Extract the (x, y) coordinate from the center of the cell holding the provided text.  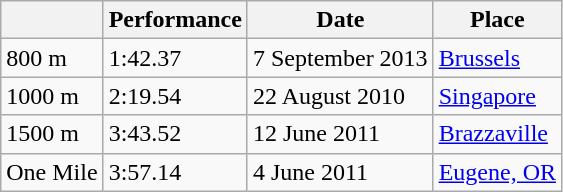
22 August 2010 (340, 96)
3:57.14 (175, 172)
One Mile (52, 172)
Singapore (497, 96)
1500 m (52, 134)
4 June 2011 (340, 172)
7 September 2013 (340, 58)
3:43.52 (175, 134)
12 June 2011 (340, 134)
Place (497, 20)
2:19.54 (175, 96)
Brussels (497, 58)
Performance (175, 20)
800 m (52, 58)
1:42.37 (175, 58)
Brazzaville (497, 134)
Date (340, 20)
1000 m (52, 96)
Eugene, OR (497, 172)
